Identify which cell holds the provided text, then report its [x, y] central coordinate. 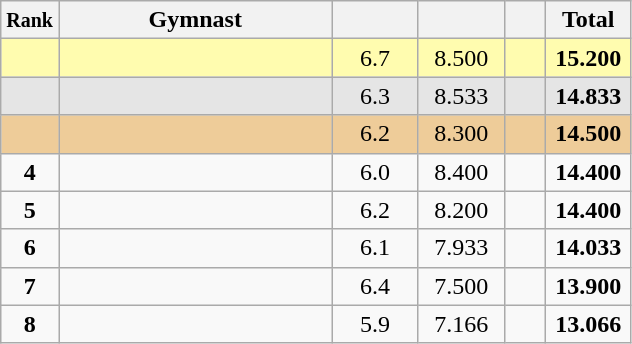
Gymnast [195, 20]
8.300 [461, 134]
6.3 [375, 96]
14.833 [588, 96]
14.500 [588, 134]
8 [30, 324]
8.400 [461, 172]
8.533 [461, 96]
7.500 [461, 286]
6.4 [375, 286]
8.500 [461, 58]
6.0 [375, 172]
13.066 [588, 324]
5 [30, 210]
13.900 [588, 286]
7.166 [461, 324]
Total [588, 20]
Rank [30, 20]
7 [30, 286]
6.7 [375, 58]
4 [30, 172]
8.200 [461, 210]
15.200 [588, 58]
14.033 [588, 248]
7.933 [461, 248]
6 [30, 248]
6.1 [375, 248]
5.9 [375, 324]
